Find where the given text appears and provide that cell's center as (x, y) coordinate. 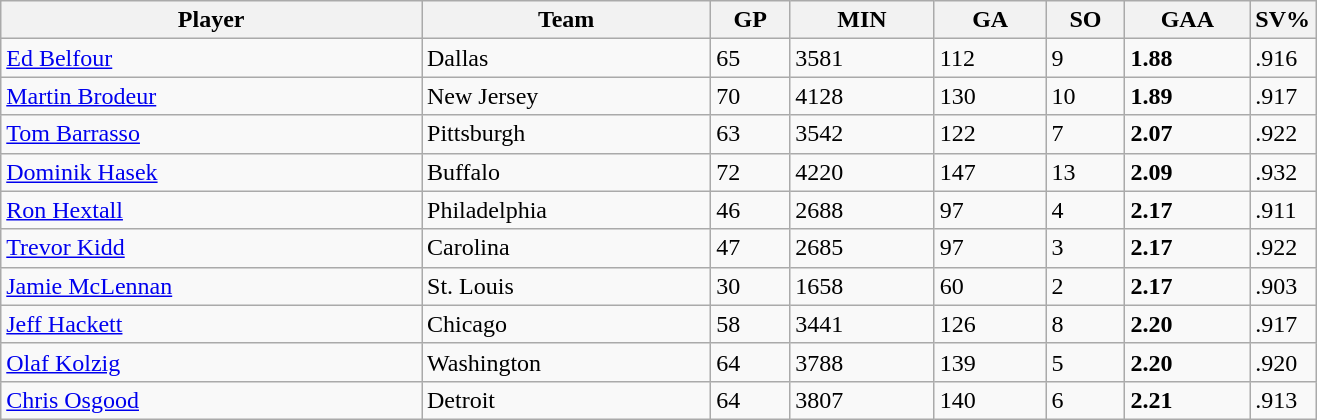
Ed Belfour (212, 58)
Player (212, 20)
1658 (862, 286)
2685 (862, 248)
112 (990, 58)
Trevor Kidd (212, 248)
New Jersey (566, 96)
4 (1086, 210)
5 (1086, 362)
9 (1086, 58)
Tom Barrasso (212, 134)
2.09 (1188, 172)
46 (750, 210)
Washington (566, 362)
Olaf Kolzig (212, 362)
Team (566, 20)
3 (1086, 248)
2.21 (1188, 400)
7 (1086, 134)
4128 (862, 96)
SV% (1283, 20)
.932 (1283, 172)
3542 (862, 134)
.920 (1283, 362)
.911 (1283, 210)
8 (1086, 324)
130 (990, 96)
Martin Brodeur (212, 96)
.913 (1283, 400)
47 (750, 248)
65 (750, 58)
Jeff Hackett (212, 324)
70 (750, 96)
3441 (862, 324)
Detroit (566, 400)
SO (1086, 20)
3807 (862, 400)
1.89 (1188, 96)
Ron Hextall (212, 210)
Philadelphia (566, 210)
2 (1086, 286)
St. Louis (566, 286)
Jamie McLennan (212, 286)
60 (990, 286)
2.07 (1188, 134)
58 (750, 324)
.903 (1283, 286)
126 (990, 324)
MIN (862, 20)
Carolina (566, 248)
.916 (1283, 58)
1.88 (1188, 58)
3788 (862, 362)
GA (990, 20)
13 (1086, 172)
140 (990, 400)
30 (750, 286)
3581 (862, 58)
Pittsburgh (566, 134)
GAA (1188, 20)
GP (750, 20)
Dominik Hasek (212, 172)
2688 (862, 210)
63 (750, 134)
Chris Osgood (212, 400)
6 (1086, 400)
Chicago (566, 324)
Dallas (566, 58)
Buffalo (566, 172)
10 (1086, 96)
122 (990, 134)
139 (990, 362)
147 (990, 172)
72 (750, 172)
4220 (862, 172)
